Identify which cell holds the provided text, then report its [X, Y] central coordinate. 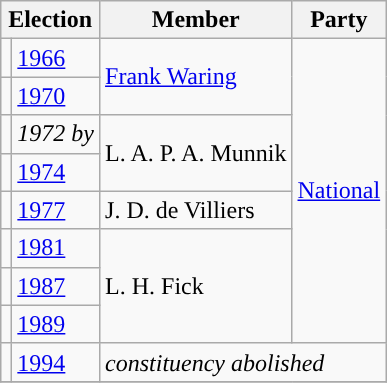
L. H. Fick [196, 286]
1987 [56, 286]
1981 [56, 248]
1970 [56, 96]
Member [196, 20]
Frank Waring [196, 77]
1994 [56, 362]
Election [50, 20]
J. D. de Villiers [196, 210]
1974 [56, 172]
1972 by [56, 134]
National [339, 191]
constituency abolished [243, 362]
Party [339, 20]
1966 [56, 58]
1977 [56, 210]
1989 [56, 324]
L. A. P. A. Munnik [196, 153]
